Pinpoint the cell where the given text exists, returning its [X, Y] midpoint coordinate. 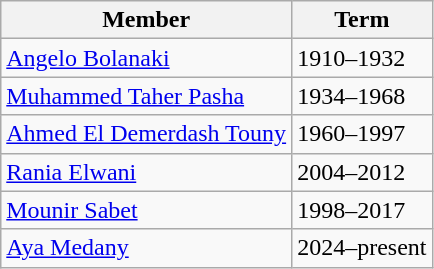
Rania Elwani [146, 172]
2004–2012 [362, 172]
1960–1997 [362, 134]
1910–1932 [362, 58]
2024–present [362, 248]
Muhammed Taher Pasha [146, 96]
Term [362, 20]
Aya Medany [146, 248]
1934–1968 [362, 96]
Angelo Bolanaki [146, 58]
Ahmed El Demerdash Touny [146, 134]
Member [146, 20]
1998–2017 [362, 210]
Mounir Sabet [146, 210]
